Identify which cell holds the provided text, then report its [x, y] central coordinate. 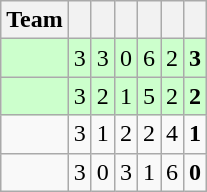
Team [35, 20]
4 [172, 134]
5 [148, 96]
